Locate the cell with the specified text and output its [X, Y] center coordinate. 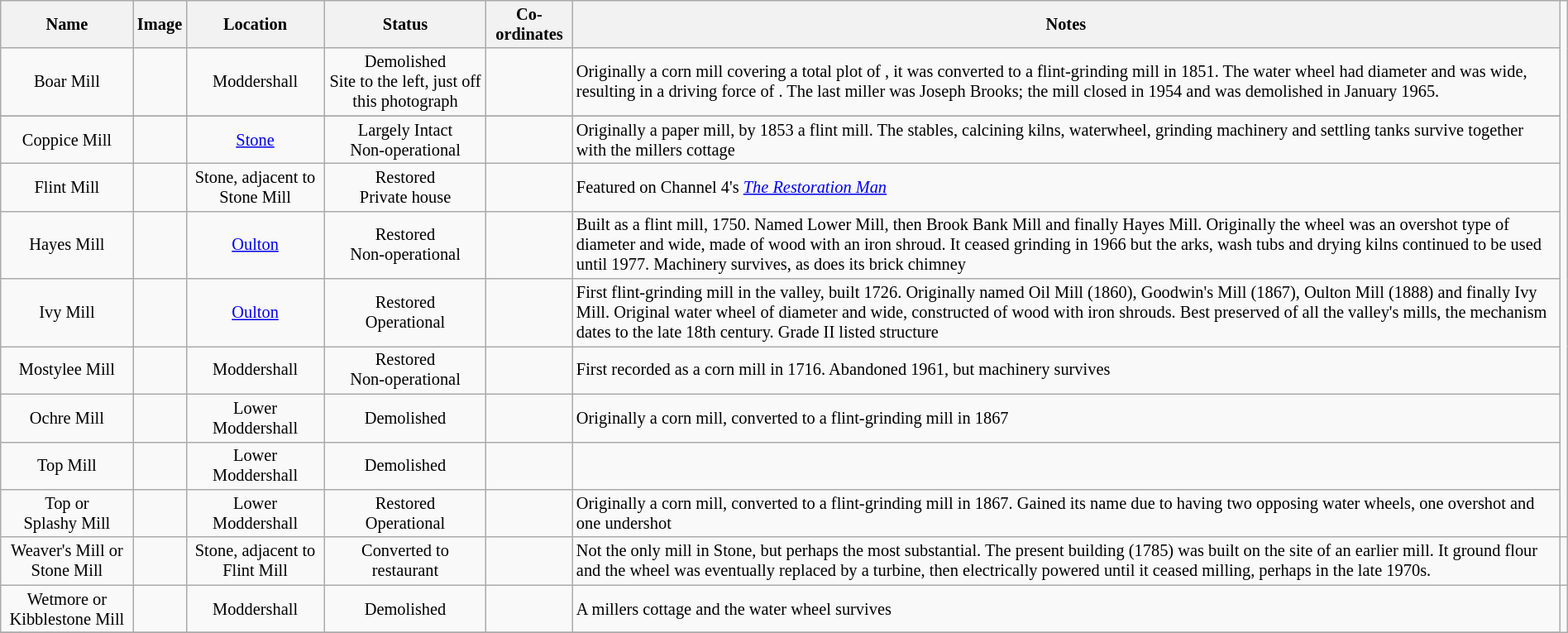
Name [67, 25]
Top Mill [67, 466]
Co-ordinates [529, 25]
Stone, adjacent to Flint Mill [255, 561]
Status [405, 25]
Converted to restaurant [405, 561]
DemolishedSite to the left, just off this photograph [405, 82]
Ochre Mill [67, 418]
Flint Mill [67, 188]
Ivy Mill [67, 313]
Image [160, 25]
Top orSplashy Mill [67, 514]
Mostylee Mill [67, 371]
Hayes Mill [67, 245]
Wetmore orKibblestone Mill [67, 609]
Location [255, 25]
Stone, adjacent to Stone Mill [255, 188]
Weaver's Mill or Stone Mill [67, 561]
Coppice Mill [67, 140]
Stone [255, 140]
Featured on Channel 4's The Restoration Man [1066, 188]
Originally a corn mill, converted to a flint-grinding mill in 1867 [1066, 418]
Largely Intact Non-operational [405, 140]
RestoredPrivate house [405, 188]
Boar Mill [67, 82]
First recorded as a corn mill in 1716. Abandoned 1961, but machinery survives [1066, 371]
Notes [1066, 25]
A millers cottage and the water wheel survives [1066, 609]
